Extract the [X, Y] coordinate from the center of the cell holding the provided text.  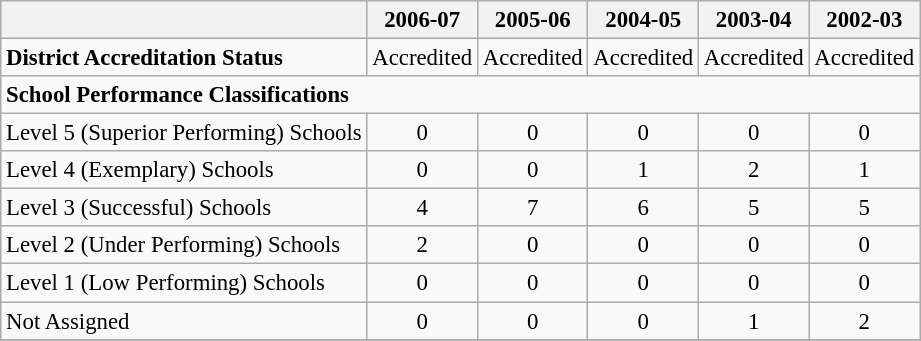
District Accreditation Status [184, 58]
4 [422, 208]
7 [532, 208]
2005-06 [532, 20]
Level 2 (Under Performing) Schools [184, 245]
2006-07 [422, 20]
2004-05 [644, 20]
School Performance Classifications [460, 95]
Not Assigned [184, 321]
2003-04 [754, 20]
Level 5 (Superior Performing) Schools [184, 133]
Level 4 (Exemplary) Schools [184, 170]
6 [644, 208]
Level 3 (Successful) Schools [184, 208]
2002-03 [864, 20]
Level 1 (Low Performing) Schools [184, 283]
